Return the [x, y] coordinate for the center point of the cell that contains the specified text.  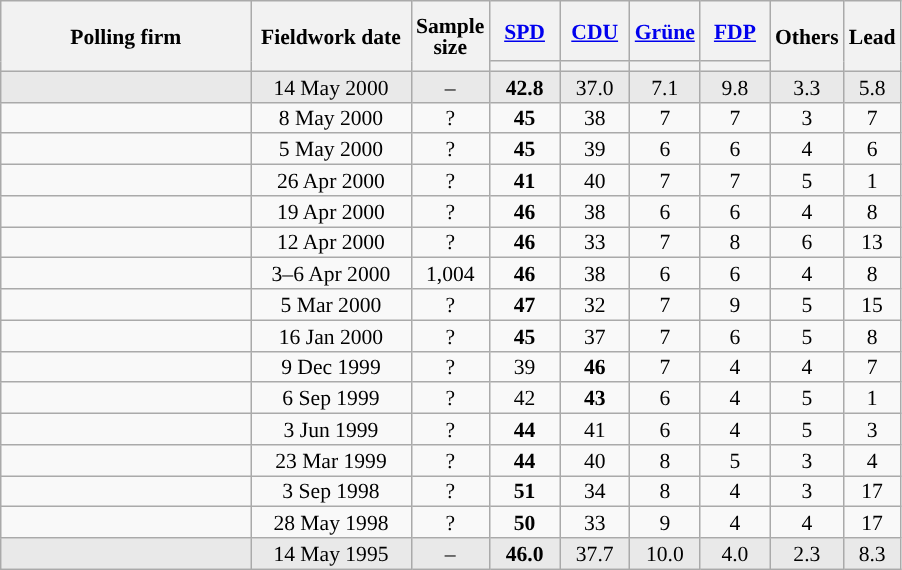
37.7 [595, 554]
6 Sep 1999 [331, 398]
42.8 [524, 86]
4.0 [735, 554]
42 [524, 398]
15 [872, 304]
16 Jan 2000 [331, 336]
13 [872, 242]
Lead [872, 36]
14 May 1995 [331, 554]
26 Apr 2000 [331, 180]
10.0 [665, 554]
8 May 2000 [331, 118]
9 Dec 1999 [331, 366]
7.1 [665, 86]
3 Sep 1998 [331, 492]
32 [595, 304]
19 Apr 2000 [331, 212]
37 [595, 336]
43 [595, 398]
50 [524, 522]
1,004 [450, 274]
37.0 [595, 86]
34 [595, 492]
3 Jun 1999 [331, 430]
Grüne [665, 31]
Polling firm [126, 36]
14 May 2000 [331, 86]
12 Apr 2000 [331, 242]
Fieldwork date [331, 36]
47 [524, 304]
23 Mar 1999 [331, 460]
2.3 [807, 554]
9.8 [735, 86]
8.3 [872, 554]
51 [524, 492]
5 May 2000 [331, 150]
46.0 [524, 554]
SPD [524, 31]
5.8 [872, 86]
28 May 1998 [331, 522]
CDU [595, 31]
Samplesize [450, 36]
3.3 [807, 86]
FDP [735, 31]
Others [807, 36]
3–6 Apr 2000 [331, 274]
5 Mar 2000 [331, 304]
